Pinpoint the cell where the given text exists, returning its (x, y) midpoint coordinate. 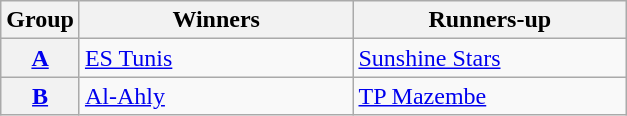
Group (40, 20)
ES Tunis (216, 58)
TP Mazembe (490, 96)
Sunshine Stars (490, 58)
Runners-up (490, 20)
Al-Ahly (216, 96)
A (40, 58)
B (40, 96)
Winners (216, 20)
